Determine the [X, Y] coordinate at the center of the cell enclosing the given text.  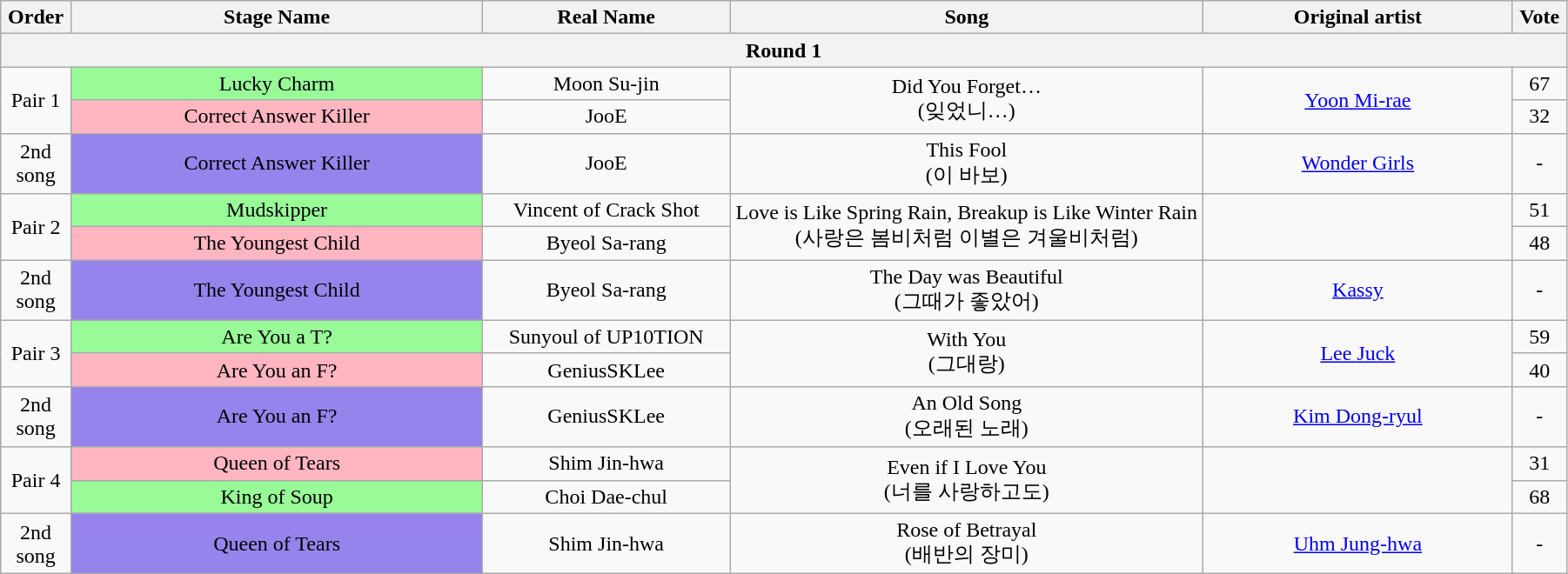
Yoon Mi-rae [1357, 100]
48 [1540, 244]
Vote [1540, 17]
Lucky Charm [277, 83]
Vincent of Crack Shot [606, 210]
Pair 4 [37, 480]
Kassy [1357, 290]
32 [1540, 117]
King of Soup [277, 497]
Sunyoul of UP10TION [606, 337]
Original artist [1357, 17]
Moon Su-jin [606, 83]
Are You a T? [277, 337]
An Old Song(오래된 노래) [967, 417]
Choi Dae-chul [606, 497]
Real Name [606, 17]
With You(그대랑) [967, 353]
Order [37, 17]
Pair 3 [37, 353]
The Day was Beautiful(그때가 좋았어) [967, 290]
Pair 2 [37, 227]
Lee Juck [1357, 353]
Pair 1 [37, 100]
Wonder Girls [1357, 164]
Love is Like Spring Rain, Breakup is Like Winter Rain(사랑은 봄비처럼 이별은 겨울비처럼) [967, 227]
59 [1540, 337]
Song [967, 17]
Round 1 [784, 50]
40 [1540, 370]
This Fool(이 바보) [967, 164]
Rose of Betrayal(배반의 장미) [967, 544]
Uhm Jung-hwa [1357, 544]
Kim Dong-ryul [1357, 417]
Even if I Love You(너를 사랑하고도) [967, 480]
68 [1540, 497]
51 [1540, 210]
31 [1540, 464]
Mudskipper [277, 210]
67 [1540, 83]
Stage Name [277, 17]
Did You Forget…(잊었니…) [967, 100]
